Capture the cell that displays the provided text and extract its [x, y] central coordinate. 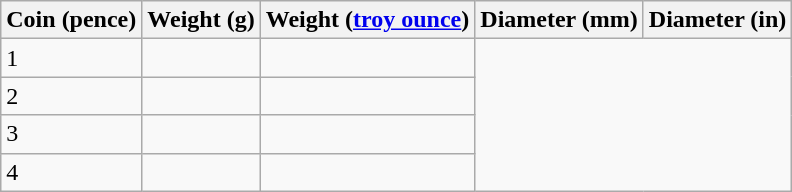
Weight (g) [201, 20]
Diameter (mm) [560, 20]
Weight (troy ounce) [368, 20]
Diameter (in) [718, 20]
4 [72, 172]
3 [72, 134]
2 [72, 96]
Coin (pence) [72, 20]
1 [72, 58]
